From the cell containing the given text, extract its center point as (X, Y) coordinate. 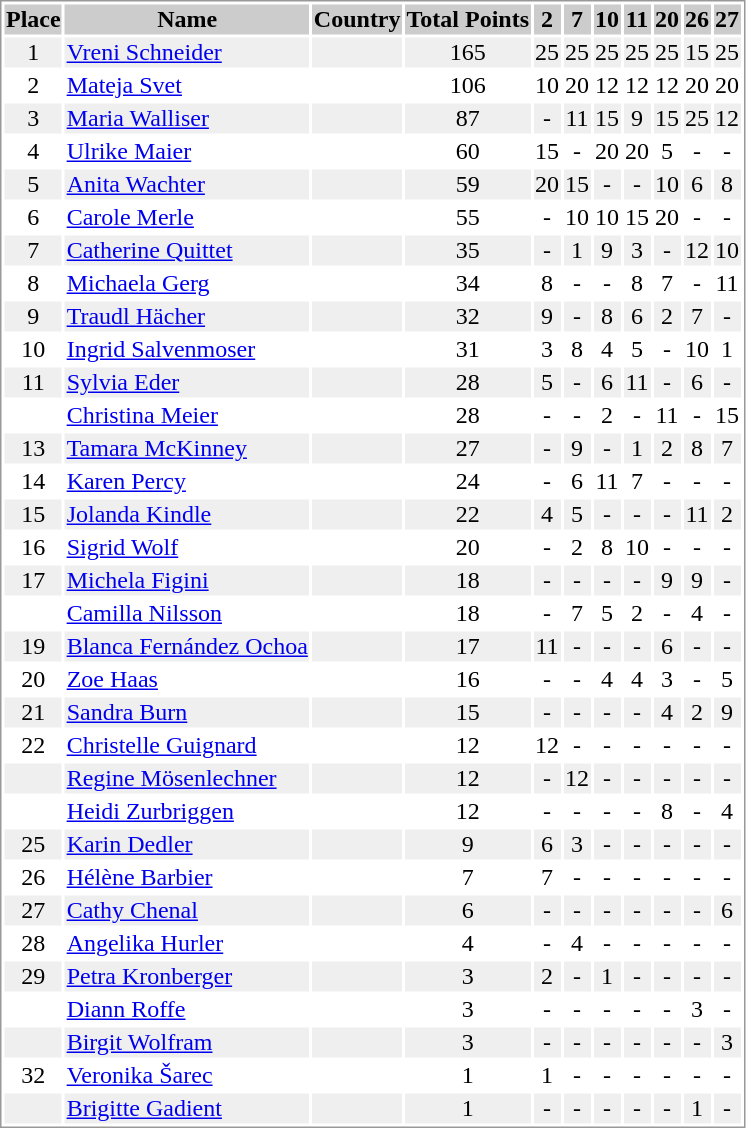
Ulrike Maier (187, 151)
Mateja Svet (187, 85)
106 (468, 85)
Karen Percy (187, 481)
24 (468, 481)
Camilla Nilsson (187, 613)
Sandra Burn (187, 713)
Maria Walliser (187, 119)
Place (33, 19)
Cathy Chenal (187, 911)
Hélène Barbier (187, 877)
Zoe Haas (187, 679)
Sylvia Eder (187, 383)
Jolanda Kindle (187, 515)
Veronika Šarec (187, 1075)
Regine Mösenlechner (187, 779)
60 (468, 151)
31 (468, 349)
13 (33, 449)
Traudl Hächer (187, 317)
Karin Dedler (187, 845)
Angelika Hurler (187, 943)
Country (357, 19)
Christelle Guignard (187, 745)
59 (468, 185)
Michela Figini (187, 581)
29 (33, 977)
Blanca Fernández Ochoa (187, 647)
Diann Roffe (187, 1009)
34 (468, 283)
14 (33, 481)
55 (468, 217)
Catherine Quittet (187, 251)
Brigitte Gadient (187, 1109)
87 (468, 119)
Total Points (468, 19)
Anita Wachter (187, 185)
Carole Merle (187, 217)
Michaela Gerg (187, 283)
Name (187, 19)
19 (33, 647)
165 (468, 53)
21 (33, 713)
Sigrid Wolf (187, 547)
Petra Kronberger (187, 977)
Ingrid Salvenmoser (187, 349)
Christina Meier (187, 415)
Tamara McKinney (187, 449)
Heidi Zurbriggen (187, 811)
Birgit Wolfram (187, 1043)
35 (468, 251)
Vreni Schneider (187, 53)
